Find where the given text appears and provide that cell's center as (x, y) coordinate. 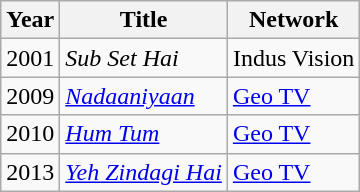
Nadaaniyaan (144, 96)
2001 (30, 58)
Year (30, 20)
Yeh Zindagi Hai (144, 172)
2010 (30, 134)
2013 (30, 172)
Indus Vision (294, 58)
Hum Tum (144, 134)
Network (294, 20)
Title (144, 20)
2009 (30, 96)
Sub Set Hai (144, 58)
